Detect which cell encompasses the target text, then output its (x, y) center coordinate. 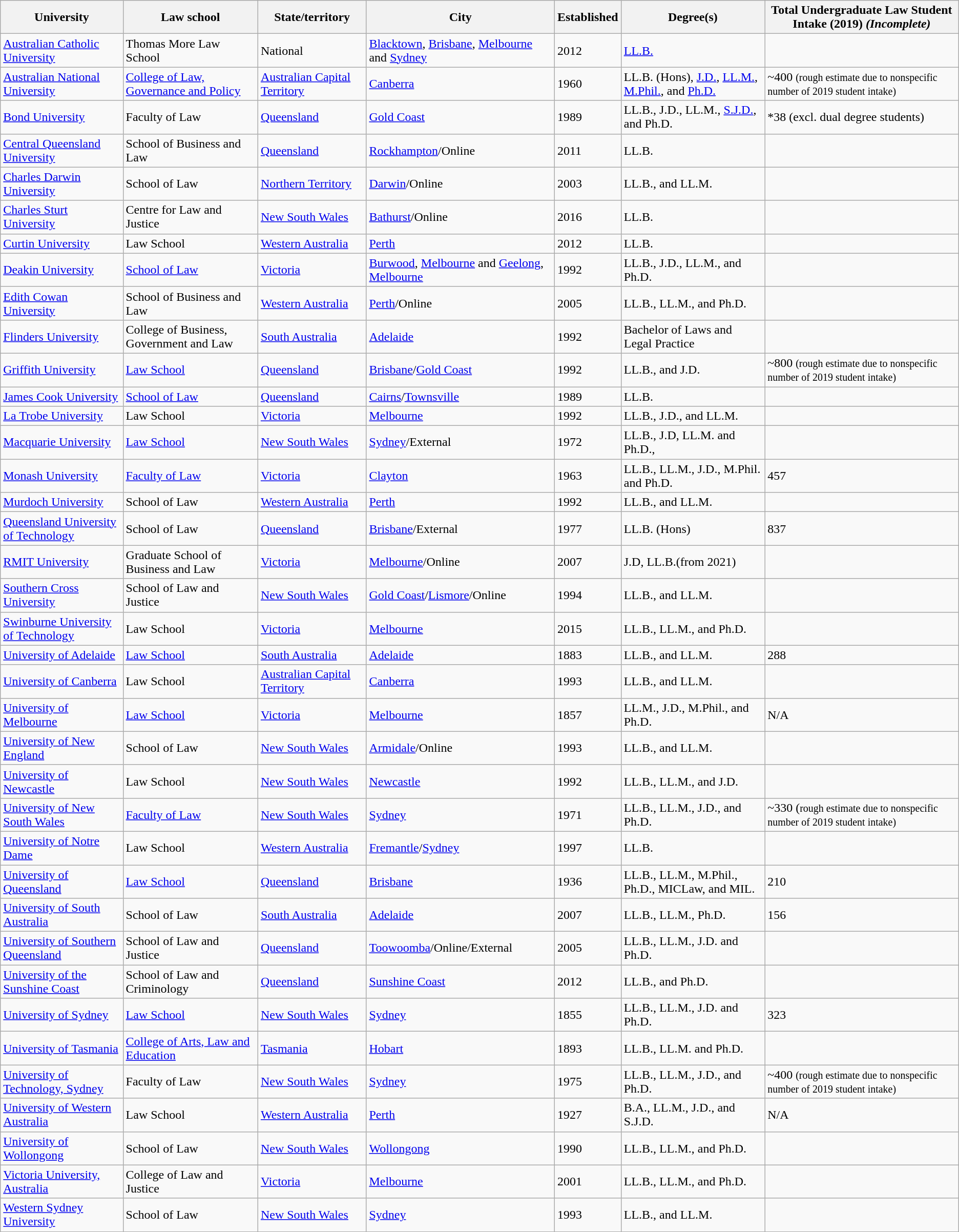
LL.B., J.D., LL.M., S.J.D., and Ph.D. (693, 117)
University of South Australia (61, 915)
University of Wollongong (61, 1148)
Thomas More Law School (191, 50)
1963 (588, 476)
University of Queensland (61, 881)
University of New South Wales (61, 815)
LL.B., LL.M., and J.D. (693, 781)
2016 (588, 217)
Edith Cowan University (61, 303)
457 (862, 476)
La Trobe University (61, 416)
Victoria University, Australia (61, 1182)
1975 (588, 1081)
City (461, 17)
LL.B., J.D., and LL.M. (693, 416)
Rockhampton/Online (461, 151)
State/territory (312, 17)
LL.M., J.D., M.Phil., and Ph.D. (693, 714)
Swinburne University of Technology (61, 628)
1972 (588, 443)
Bachelor of Laws and Legal Practice (693, 336)
College of Business, Government and Law (191, 336)
1990 (588, 1148)
University of Newcastle (61, 781)
Brisbane/Gold Coast (461, 370)
1883 (588, 655)
Centre for Law and Justice (191, 217)
Sunshine Coast (461, 982)
LL.B. (Hons), J.D., LL.M., M.Phil., and Ph.D. (693, 84)
Melbourne/Online (461, 562)
~330 (rough estimate due to nonspecific number of 2019 student intake) (862, 815)
~800 (rough estimate due to nonspecific number of 2019 student intake) (862, 370)
Macquarie University (61, 443)
LL.B. (Hons) (693, 529)
1855 (588, 1015)
Hobart (461, 1049)
Western Sydney University (61, 1215)
University of Melbourne (61, 714)
Central Queensland University (61, 151)
LL.B., J.D, LL.M. and Ph.D., (693, 443)
1994 (588, 596)
*38 (excl. dual degree students) (862, 117)
288 (862, 655)
James Cook University (61, 396)
1893 (588, 1049)
Newcastle (461, 781)
Cairns/Townsville (461, 396)
National (312, 50)
University of Canberra (61, 682)
LL.B., J.D., LL.M., and Ph.D. (693, 270)
Established (588, 17)
Total Undergraduate Law Student Intake (2019) (Incomplete) (862, 17)
University of Tasmania (61, 1049)
1927 (588, 1115)
Murdoch University (61, 502)
Gold Coast/Lismore/Online (461, 596)
Fremantle/Sydney (461, 848)
Wollongong (461, 1148)
210 (862, 881)
2011 (588, 151)
837 (862, 529)
Southern Cross University (61, 596)
Charles Sturt University (61, 217)
University of the Sunshine Coast (61, 982)
323 (862, 1015)
LL.B., LL.M. and Ph.D. (693, 1049)
Flinders University (61, 336)
RMIT University (61, 562)
Clayton (461, 476)
Degree(s) (693, 17)
Blacktown, Brisbane, Melbourne and Sydney (461, 50)
Brisbane (461, 881)
University of Sydney (61, 1015)
1857 (588, 714)
School of Law and Criminology (191, 982)
Gold Coast (461, 117)
1936 (588, 881)
J.D, LL.B.(from 2021) (693, 562)
University of New England (61, 748)
LL.B., LL.M., M.Phil., Ph.D., MICLaw, and MIL. (693, 881)
University of Southern Queensland (61, 948)
B.A., LL.M., J.D., and S.J.D. (693, 1115)
LL.B., and Ph.D. (693, 982)
Griffith University (61, 370)
University of Adelaide (61, 655)
Deakin University (61, 270)
Australian National University (61, 84)
Northern Territory (312, 183)
Brisbane/External (461, 529)
Bond University (61, 117)
Australian Catholic University (61, 50)
Charles Darwin University (61, 183)
University of Notre Dame (61, 848)
Monash University (61, 476)
Toowoomba/Online/External (461, 948)
Perth/Online (461, 303)
College of Law and Justice (191, 1182)
1977 (588, 529)
College of Arts, Law and Education (191, 1049)
LL.B., LL.M., J.D., M.Phil. and Ph.D. (693, 476)
Queensland University of Technology (61, 529)
1997 (588, 848)
Bathurst/Online (461, 217)
Burwood, Melbourne and Geelong, Melbourne (461, 270)
University of Western Australia (61, 1115)
2003 (588, 183)
University (61, 17)
LL.B., and J.D. (693, 370)
Tasmania (312, 1049)
Curtin University (61, 243)
1960 (588, 84)
Law school (191, 17)
Sydney/External (461, 443)
2015 (588, 628)
Armidale/Online (461, 748)
2001 (588, 1182)
1971 (588, 815)
University of Technology, Sydney (61, 1081)
Darwin/Online (461, 183)
College of Law, Governance and Policy (191, 84)
LL.B., LL.M., Ph.D. (693, 915)
156 (862, 915)
Graduate School of Business and Law (191, 562)
